Return the (X, Y) coordinate for the center point of the cell that contains the specified text.  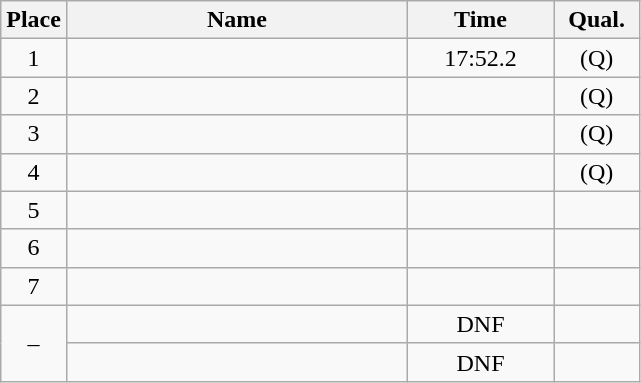
Qual. (597, 20)
Time (481, 20)
1 (34, 58)
5 (34, 210)
7 (34, 286)
3 (34, 134)
6 (34, 248)
2 (34, 96)
Place (34, 20)
4 (34, 172)
Name (236, 20)
– (34, 343)
17:52.2 (481, 58)
